Find where the given text appears and provide that cell's center as (x, y) coordinate. 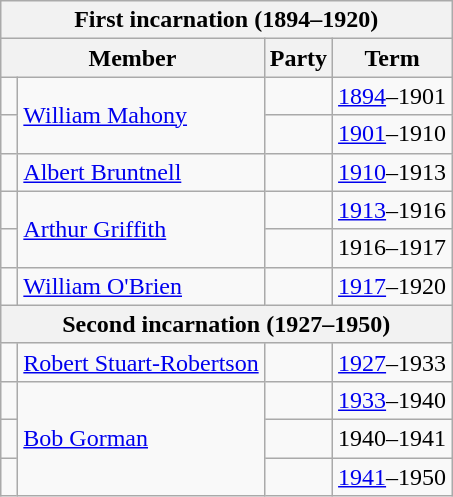
1941–1950 (392, 477)
1894–1901 (392, 96)
Term (392, 58)
Bob Gorman (141, 438)
1916–1917 (392, 248)
1917–1920 (392, 286)
1901–1910 (392, 134)
Albert Bruntnell (141, 172)
1940–1941 (392, 438)
William O'Brien (141, 286)
Robert Stuart-Robertson (141, 362)
Member (132, 58)
Second incarnation (1927–1950) (226, 324)
First incarnation (1894–1920) (226, 20)
Arthur Griffith (141, 229)
1933–1940 (392, 400)
1910–1913 (392, 172)
Party (298, 58)
1913–1916 (392, 210)
1927–1933 (392, 362)
William Mahony (141, 115)
